Locate the cell with the specified text and output its (x, y) center coordinate. 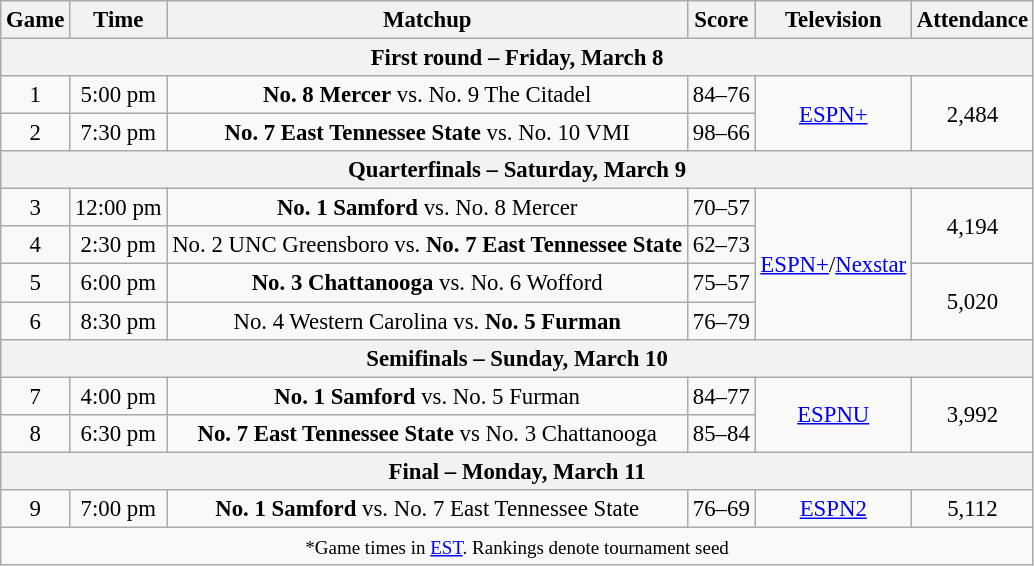
6 (36, 321)
No. 1 Samford vs. No. 7 East Tennessee State (428, 509)
*Game times in EST. Rankings denote tournament seed (518, 546)
First round – Friday, March 8 (518, 58)
2 (36, 133)
8 (36, 433)
ESPN+/Nexstar (833, 264)
ESPN+ (833, 114)
No. 1 Samford vs. No. 5 Furman (428, 396)
5 (36, 283)
Game (36, 20)
ESPN2 (833, 509)
7 (36, 396)
85–84 (722, 433)
70–57 (722, 208)
3,992 (972, 414)
3 (36, 208)
5:00 pm (118, 95)
6:00 pm (118, 283)
5,020 (972, 302)
4,194 (972, 226)
75–57 (722, 283)
98–66 (722, 133)
Score (722, 20)
5,112 (972, 509)
Time (118, 20)
No. 8 Mercer vs. No. 9 The Citadel (428, 95)
No. 7 East Tennessee State vs. No. 10 VMI (428, 133)
No. 1 Samford vs. No. 8 Mercer (428, 208)
84–77 (722, 396)
ESPNU (833, 414)
12:00 pm (118, 208)
Television (833, 20)
Semifinals – Sunday, March 10 (518, 358)
84–76 (722, 95)
2,484 (972, 114)
76–79 (722, 321)
Quarterfinals – Saturday, March 9 (518, 170)
Matchup (428, 20)
9 (36, 509)
No. 2 UNC Greensboro vs. No. 7 East Tennessee State (428, 245)
Final – Monday, March 11 (518, 471)
8:30 pm (118, 321)
62–73 (722, 245)
1 (36, 95)
4:00 pm (118, 396)
Attendance (972, 20)
7:00 pm (118, 509)
6:30 pm (118, 433)
7:30 pm (118, 133)
2:30 pm (118, 245)
4 (36, 245)
No. 3 Chattanooga vs. No. 6 Wofford (428, 283)
76–69 (722, 509)
No. 4 Western Carolina vs. No. 5 Furman (428, 321)
No. 7 East Tennessee State vs No. 3 Chattanooga (428, 433)
